Locate the cell with the specified text and output its [X, Y] center coordinate. 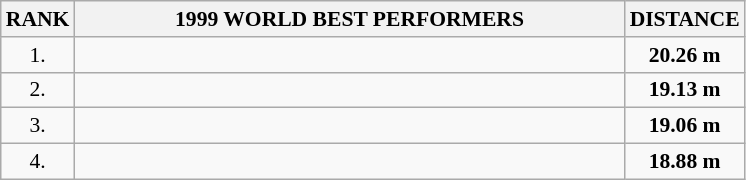
1. [38, 55]
19.13 m [685, 90]
19.06 m [685, 126]
2. [38, 90]
20.26 m [685, 55]
1999 WORLD BEST PERFORMERS [349, 19]
DISTANCE [685, 19]
4. [38, 162]
3. [38, 126]
18.88 m [685, 162]
RANK [38, 19]
